Output the [x, y] coordinate of the center of the cell containing the given text.  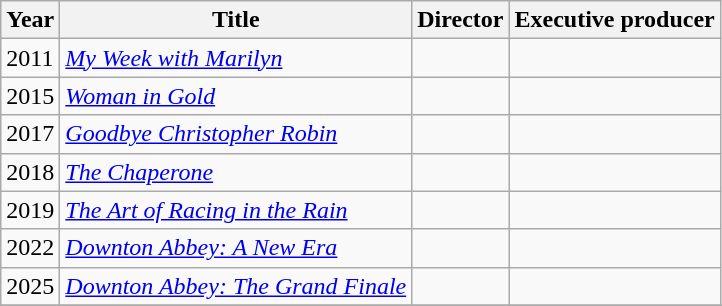
2025 [30, 286]
2019 [30, 210]
Downton Abbey: The Grand Finale [236, 286]
Goodbye Christopher Robin [236, 134]
Director [460, 20]
Executive producer [614, 20]
The Art of Racing in the Rain [236, 210]
Downton Abbey: A New Era [236, 248]
2018 [30, 172]
2011 [30, 58]
2022 [30, 248]
2017 [30, 134]
2015 [30, 96]
Year [30, 20]
Title [236, 20]
The Chaperone [236, 172]
My Week with Marilyn [236, 58]
Woman in Gold [236, 96]
